From the cell containing the given text, extract its center point as (X, Y) coordinate. 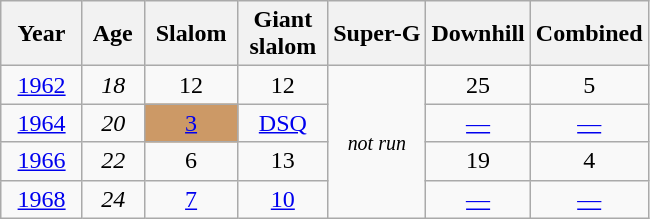
7 (191, 199)
25 (478, 85)
20 (113, 123)
1964 (42, 123)
18 (113, 85)
Super-G (377, 34)
Slalom (191, 34)
24 (113, 199)
1968 (42, 199)
19 (478, 161)
DSQ (283, 123)
Age (113, 34)
5 (589, 85)
1966 (42, 161)
3 (191, 123)
6 (191, 161)
not run (377, 142)
Year (42, 34)
13 (283, 161)
Combined (589, 34)
1962 (42, 85)
Downhill (478, 34)
4 (589, 161)
10 (283, 199)
Giant slalom (283, 34)
22 (113, 161)
